Capture the cell that displays the provided text and extract its [x, y] central coordinate. 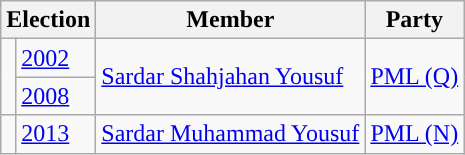
2002 [56, 58]
2013 [56, 134]
Party [414, 20]
Sardar Shahjahan Yousuf [230, 77]
2008 [56, 96]
Sardar Muhammad Yousuf [230, 134]
PML (N) [414, 134]
Member [230, 20]
PML (Q) [414, 77]
Election [48, 20]
